Return the (x, y) coordinate for the center point of the cell that contains the specified text.  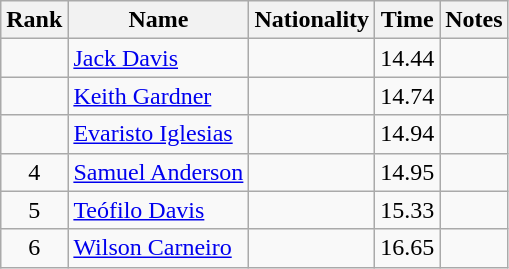
14.44 (408, 58)
Wilson Carneiro (158, 248)
15.33 (408, 210)
6 (34, 248)
Evaristo Iglesias (158, 134)
Name (158, 20)
Time (408, 20)
14.94 (408, 134)
5 (34, 210)
Samuel Anderson (158, 172)
Notes (474, 20)
16.65 (408, 248)
14.74 (408, 96)
14.95 (408, 172)
Teófilo Davis (158, 210)
4 (34, 172)
Nationality (312, 20)
Keith Gardner (158, 96)
Jack Davis (158, 58)
Rank (34, 20)
